Provide the [x, y] coordinate of the cell's center where the given text is located.  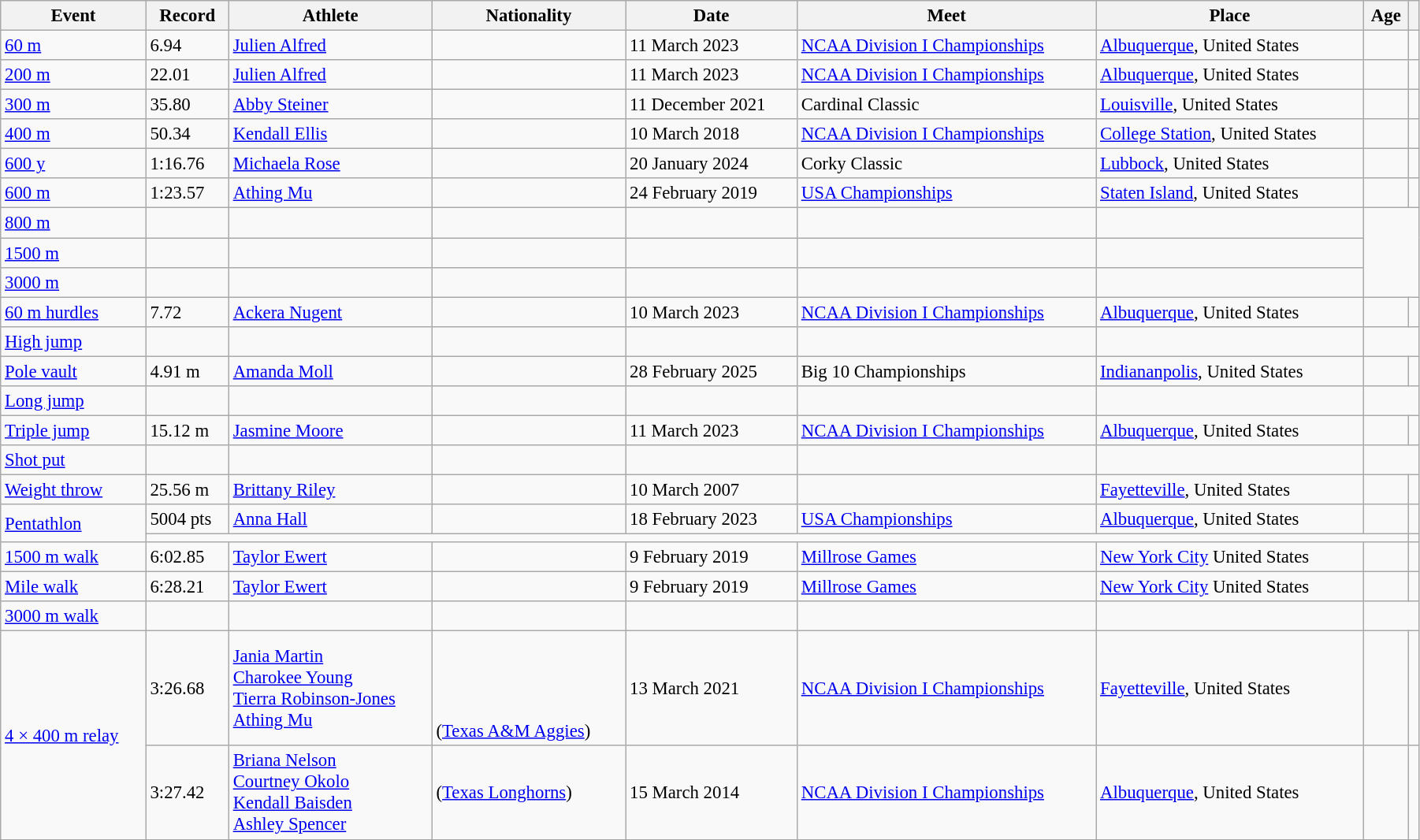
Long jump [73, 401]
25.56 m [188, 489]
18 February 2023 [712, 519]
Abby Steiner [330, 105]
15 March 2014 [712, 793]
Jania MartinCharokee YoungTierra Robinson-JonesAthing Mu [330, 689]
1:23.57 [188, 193]
28 February 2025 [712, 371]
Shot put [73, 460]
High jump [73, 341]
60 m [73, 46]
Weight throw [73, 489]
College Station, United States [1229, 134]
Event [73, 16]
400 m [73, 134]
4.91 m [188, 371]
Pentathlon [73, 523]
Corky Classic [946, 164]
10 March 2023 [712, 312]
7.72 [188, 312]
15.12 m [188, 430]
Meet [946, 16]
Age [1386, 16]
Triple jump [73, 430]
24 February 2019 [712, 193]
Nationality [529, 16]
3:27.42 [188, 793]
3:26.68 [188, 689]
Cardinal Classic [946, 105]
Anna Hall [330, 519]
6.94 [188, 46]
10 March 2007 [712, 489]
Athing Mu [330, 193]
Amanda Moll [330, 371]
Jasmine Moore [330, 430]
13 March 2021 [712, 689]
200 m [73, 75]
6:02.85 [188, 557]
Record [188, 16]
10 March 2018 [712, 134]
(Texas A&M Aggies) [529, 689]
300 m [73, 105]
Louisville, United States [1229, 105]
Indiananpolis, United States [1229, 371]
Big 10 Championships [946, 371]
Place [1229, 16]
1500 m walk [73, 557]
Staten Island, United States [1229, 193]
35.80 [188, 105]
Kendall Ellis [330, 134]
60 m hurdles [73, 312]
3000 m [73, 282]
Lubbock, United States [1229, 164]
Brittany Riley [330, 489]
22.01 [188, 75]
Pole vault [73, 371]
Athlete [330, 16]
50.34 [188, 134]
800 m [73, 223]
Briana NelsonCourtney OkoloKendall BaisdenAshley Spencer [330, 793]
5004 pts [188, 519]
(Texas Longhorns) [529, 793]
1500 m [73, 253]
Ackera Nugent [330, 312]
600 m [73, 193]
1:16.76 [188, 164]
4 × 400 m relay [73, 735]
600 y [73, 164]
Michaela Rose [330, 164]
11 December 2021 [712, 105]
6:28.21 [188, 587]
20 January 2024 [712, 164]
Date [712, 16]
3000 m walk [73, 616]
Mile walk [73, 587]
